Find where the given text appears and provide that cell's center as [X, Y] coordinate. 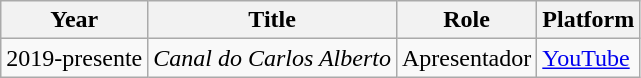
Role [466, 20]
Year [74, 20]
Platform [588, 20]
YouTube [588, 58]
Apresentador [466, 58]
2019-presente [74, 58]
Title [272, 20]
Canal do Carlos Alberto [272, 58]
